Capture the cell that displays the provided text and extract its [x, y] central coordinate. 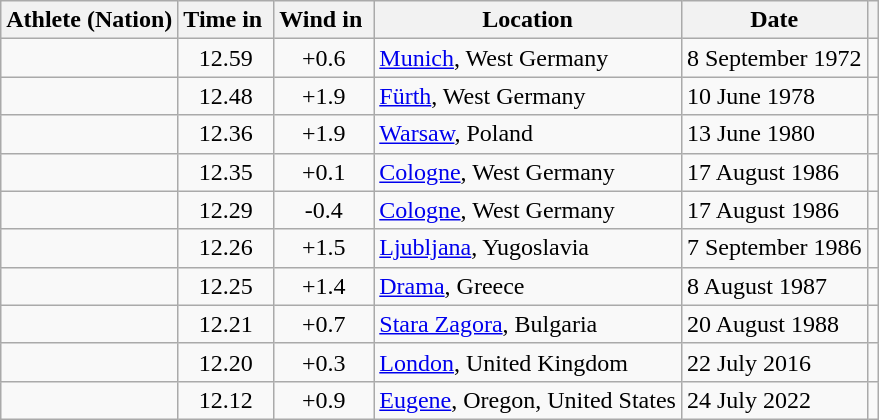
Drama, Greece [528, 286]
+0.9 [324, 400]
+0.7 [324, 324]
10 June 1978 [774, 96]
Wind in [324, 20]
+1.5 [324, 248]
12.12 [226, 400]
12.36 [226, 134]
12.29 [226, 210]
12.35 [226, 172]
12.59 [226, 58]
Munich, West Germany [528, 58]
13 June 1980 [774, 134]
+1.4 [324, 286]
+0.3 [324, 362]
Location [528, 20]
8 August 1987 [774, 286]
12.21 [226, 324]
Time in [226, 20]
12.20 [226, 362]
12.48 [226, 96]
Ljubljana, Yugoslavia [528, 248]
Date [774, 20]
+0.6 [324, 58]
Fürth, West Germany [528, 96]
Stara Zagora, Bulgaria [528, 324]
Athlete (Nation) [90, 20]
Eugene, Oregon, United States [528, 400]
London, United Kingdom [528, 362]
+0.1 [324, 172]
Warsaw, Poland [528, 134]
7 September 1986 [774, 248]
8 September 1972 [774, 58]
22 July 2016 [774, 362]
12.25 [226, 286]
-0.4 [324, 210]
12.26 [226, 248]
20 August 1988 [774, 324]
24 July 2022 [774, 400]
